Detect which cell encompasses the target text, then output its (X, Y) center coordinate. 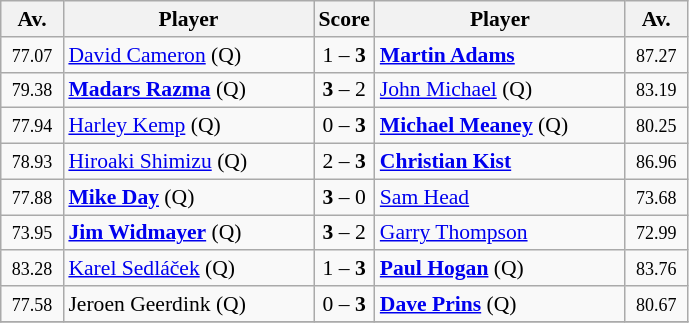
72.99 (656, 233)
83.28 (32, 269)
83.19 (656, 90)
73.95 (32, 233)
2 – 3 (344, 162)
Madars Razma (Q) (188, 90)
78.93 (32, 162)
Jim Widmayer (Q) (188, 233)
Hiroaki Shimizu (Q) (188, 162)
77.07 (32, 55)
Jeroen Geerdink (Q) (188, 304)
3 – 0 (344, 197)
Score (344, 19)
John Michael (Q) (500, 90)
79.38 (32, 90)
Michael Meaney (Q) (500, 126)
77.94 (32, 126)
Christian Kist (500, 162)
86.96 (656, 162)
Karel Sedláček (Q) (188, 269)
80.67 (656, 304)
Garry Thompson (500, 233)
Mike Day (Q) (188, 197)
Dave Prins (Q) (500, 304)
73.68 (656, 197)
83.76 (656, 269)
87.27 (656, 55)
Harley Kemp (Q) (188, 126)
77.88 (32, 197)
Sam Head (500, 197)
Martin Adams (500, 55)
Paul Hogan (Q) (500, 269)
David Cameron (Q) (188, 55)
77.58 (32, 304)
80.25 (656, 126)
